Return the [X, Y] coordinate for the center point of the cell that contains the specified text.  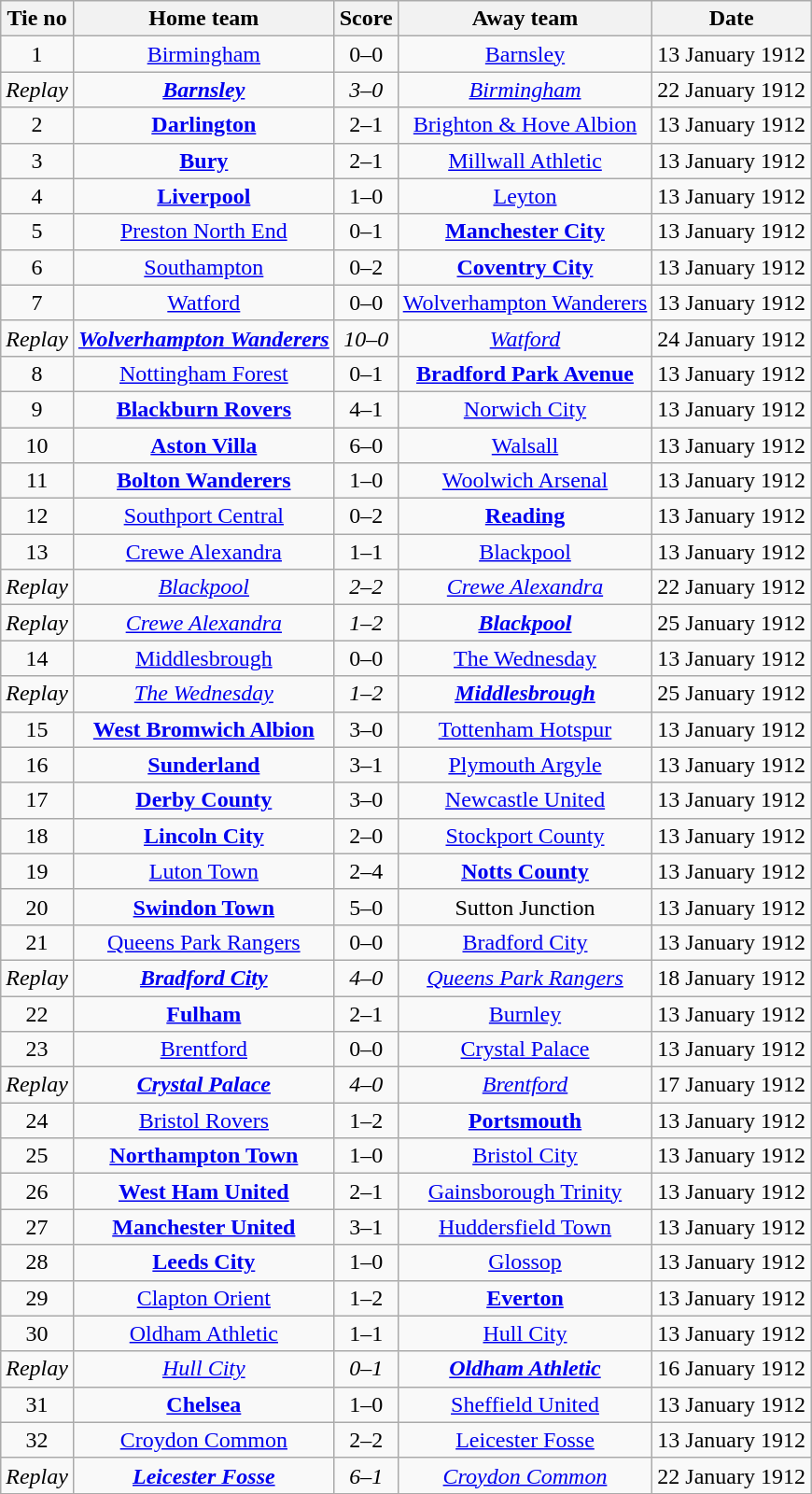
1 [37, 54]
3 [37, 161]
Bristol Rovers [203, 1120]
27 [37, 1227]
17 [37, 800]
17 January 1912 [732, 1085]
Norwich City [525, 409]
6 [37, 267]
Manchester City [525, 232]
4 [37, 196]
Brighton & Hove Albion [525, 125]
16 [37, 765]
Huddersfield Town [525, 1227]
Notts County [525, 871]
West Ham United [203, 1191]
31 [37, 1404]
Home team [203, 19]
West Bromwich Albion [203, 729]
Manchester United [203, 1227]
Northampton Town [203, 1156]
Liverpool [203, 196]
Southport Central [203, 516]
19 [37, 871]
Score [366, 19]
18 [37, 836]
9 [37, 409]
14 [37, 658]
Coventry City [525, 267]
18 January 1912 [732, 978]
6–1 [366, 1475]
21 [37, 942]
28 [37, 1262]
2–4 [366, 871]
11 [37, 481]
Leeds City [203, 1262]
10–0 [366, 338]
Blackburn Rovers [203, 409]
Luton Town [203, 871]
Chelsea [203, 1404]
Nottingham Forest [203, 373]
23 [37, 1050]
Away team [525, 19]
24 January 1912 [732, 338]
Swindon Town [203, 907]
Sutton Junction [525, 907]
5–0 [366, 907]
5 [37, 232]
Preston North End [203, 232]
25 [37, 1156]
Lincoln City [203, 836]
Derby County [203, 800]
Burnley [525, 1013]
32 [37, 1440]
30 [37, 1333]
15 [37, 729]
Clapton Orient [203, 1298]
20 [37, 907]
Everton [525, 1298]
29 [37, 1298]
Portsmouth [525, 1120]
8 [37, 373]
Stockport County [525, 836]
7 [37, 303]
4–1 [366, 409]
Sunderland [203, 765]
12 [37, 516]
Reading [525, 516]
24 [37, 1120]
Bristol City [525, 1156]
Bradford Park Avenue [525, 373]
Tie no [37, 19]
Bury [203, 161]
Fulham [203, 1013]
Sheffield United [525, 1404]
10 [37, 445]
Gainsborough Trinity [525, 1191]
2–0 [366, 836]
16 January 1912 [732, 1369]
26 [37, 1191]
2 [37, 125]
Walsall [525, 445]
6–0 [366, 445]
13 [37, 552]
Southampton [203, 267]
Leyton [525, 196]
22 [37, 1013]
Glossop [525, 1262]
Tottenham Hotspur [525, 729]
Millwall Athletic [525, 161]
Newcastle United [525, 800]
Darlington [203, 125]
Plymouth Argyle [525, 765]
Bolton Wanderers [203, 481]
Aston Villa [203, 445]
Date [732, 19]
Woolwich Arsenal [525, 481]
